Capture the cell that displays the provided text and extract its [x, y] central coordinate. 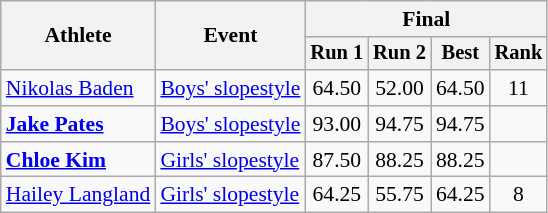
Event [230, 36]
8 [519, 195]
Chloe Kim [78, 160]
Best [460, 54]
87.50 [336, 160]
11 [519, 88]
Run 2 [400, 54]
93.00 [336, 124]
Rank [519, 54]
Nikolas Baden [78, 88]
Jake Pates [78, 124]
52.00 [400, 88]
Athlete [78, 36]
Run 1 [336, 54]
Hailey Langland [78, 195]
Final [426, 19]
55.75 [400, 195]
